From the cell containing the given text, extract its center point as [x, y] coordinate. 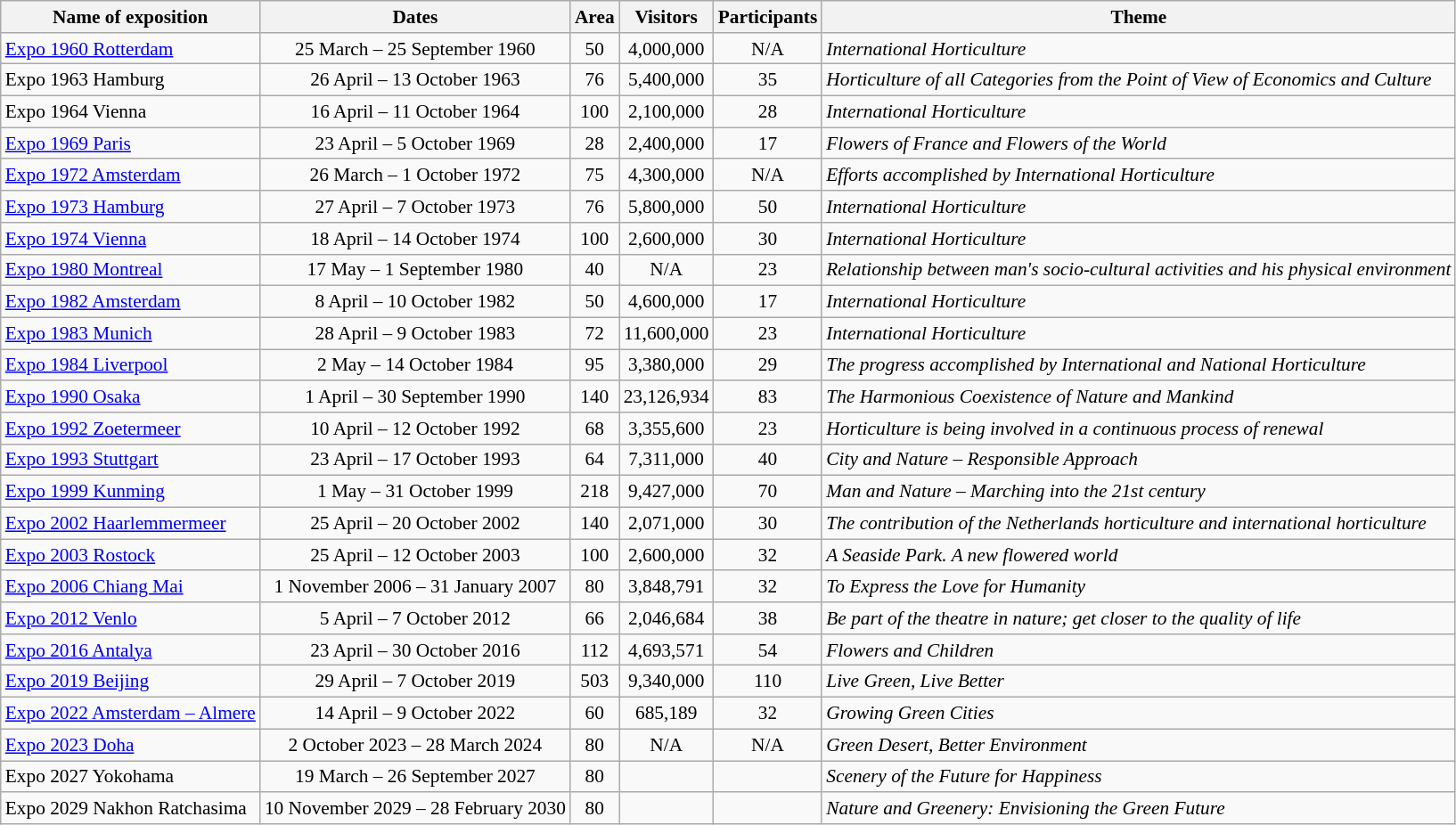
25 April – 20 October 2002 [415, 523]
2 May – 14 October 1984 [415, 365]
26 April – 13 October 1963 [415, 80]
503 [595, 682]
17 May – 1 September 1980 [415, 270]
Expo 1983 Munich [130, 333]
66 [595, 618]
Expo 2027 Yokohama [130, 777]
28 April – 9 October 1983 [415, 333]
68 [595, 429]
Expo 1993 Stuttgart [130, 460]
7,311,000 [667, 460]
8 April – 10 October 1982 [415, 302]
1 November 2006 – 31 January 2007 [415, 587]
95 [595, 365]
Expo 1960 Rotterdam [130, 49]
Expo 2019 Beijing [130, 682]
14 April – 9 October 2022 [415, 714]
Nature and Greenery: Envisioning the Green Future [1139, 808]
5,400,000 [667, 80]
Expo 1982 Amsterdam [130, 302]
Expo 2012 Venlo [130, 618]
3,848,791 [667, 587]
Participants [768, 17]
23 April – 30 October 2016 [415, 650]
2,046,684 [667, 618]
83 [768, 396]
26 March – 1 October 1972 [415, 176]
218 [595, 492]
Expo 1984 Liverpool [130, 365]
Theme [1139, 17]
Horticulture is being involved in a continuous process of renewal [1139, 429]
Expo 1990 Osaka [130, 396]
11,600,000 [667, 333]
Relationship between man's socio-cultural activities and his physical environment [1139, 270]
35 [768, 80]
Flowers of France and Flowers of the World [1139, 143]
19 March – 26 September 2027 [415, 777]
Name of exposition [130, 17]
3,380,000 [667, 365]
9,340,000 [667, 682]
Live Green, Live Better [1139, 682]
Expo 2006 Chiang Mai [130, 587]
Be part of the theatre in nature; get closer to the quality of life [1139, 618]
1 May – 31 October 1999 [415, 492]
16 April – 11 October 1964 [415, 112]
Flowers and Children [1139, 650]
25 April – 12 October 2003 [415, 555]
A Seaside Park. A new flowered world [1139, 555]
Expo 1999 Kunming [130, 492]
Expo 1972 Amsterdam [130, 176]
Expo 2023 Doha [130, 745]
10 April – 12 October 1992 [415, 429]
10 November 2029 – 28 February 2030 [415, 808]
Expo 1980 Montreal [130, 270]
23 April – 5 October 1969 [415, 143]
70 [768, 492]
64 [595, 460]
Expo 2022 Amsterdam – Almere [130, 714]
38 [768, 618]
Man and Nature – Marching into the 21st century [1139, 492]
1 April – 30 September 1990 [415, 396]
Efforts accomplished by International Horticulture [1139, 176]
The contribution of the Netherlands horticulture and international horticulture [1139, 523]
5 April – 7 October 2012 [415, 618]
18 April – 14 October 1974 [415, 239]
Area [595, 17]
Expo 1969 Paris [130, 143]
Scenery of the Future for Happiness [1139, 777]
2,400,000 [667, 143]
23 April – 17 October 1993 [415, 460]
Green Desert, Better Environment [1139, 745]
29 April – 7 October 2019 [415, 682]
Expo 2003 Rostock [130, 555]
4,000,000 [667, 49]
4,693,571 [667, 650]
Dates [415, 17]
75 [595, 176]
Expo 2016 Antalya [130, 650]
Expo 2029 Nakhon Ratchasima [130, 808]
5,800,000 [667, 207]
Expo 1963 Hamburg [130, 80]
23,126,934 [667, 396]
3,355,600 [667, 429]
110 [768, 682]
2,071,000 [667, 523]
54 [768, 650]
City and Nature – Responsible Approach [1139, 460]
112 [595, 650]
72 [595, 333]
25 March – 25 September 1960 [415, 49]
27 April – 7 October 1973 [415, 207]
2 October 2023 – 28 March 2024 [415, 745]
685,189 [667, 714]
Expo 1964 Vienna [130, 112]
4,300,000 [667, 176]
Expo 1992 Zoetermeer [130, 429]
4,600,000 [667, 302]
9,427,000 [667, 492]
Expo 2002 Haarlemmermeer [130, 523]
Visitors [667, 17]
Growing Green Cities [1139, 714]
Expo 1973 Hamburg [130, 207]
29 [768, 365]
Horticulture of all Categories from the Point of View of Economics and Culture [1139, 80]
The progress accomplished by International and National Horticulture [1139, 365]
The Harmonious Coexistence of Nature and Mankind [1139, 396]
Expo 1974 Vienna [130, 239]
To Express the Love for Humanity [1139, 587]
60 [595, 714]
2,100,000 [667, 112]
